Provide the (X, Y) coordinate of the cell's center where the given text is located.  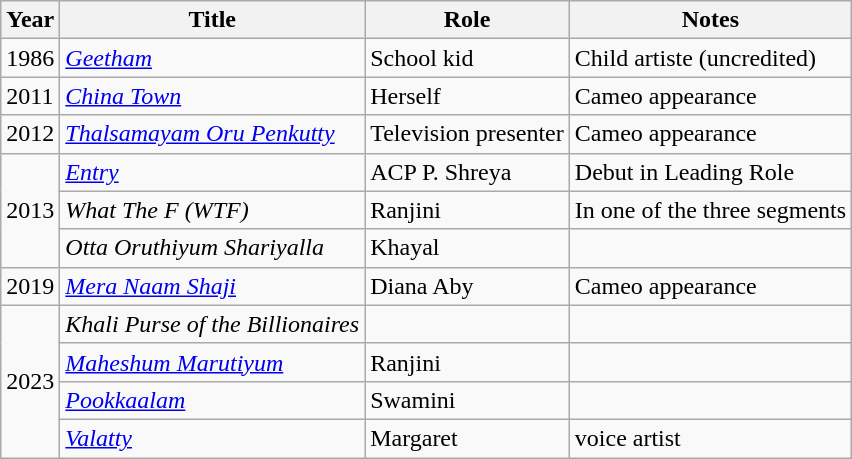
1986 (30, 58)
Geetham (212, 58)
2023 (30, 381)
Television presenter (468, 134)
Swamini (468, 400)
Year (30, 20)
2019 (30, 286)
Maheshum Marutiyum (212, 362)
Title (212, 20)
ACP P. Shreya (468, 172)
Khali Purse of the Billionaires (212, 324)
Notes (710, 20)
Diana Aby (468, 286)
Thalsamayam Oru Penkutty (212, 134)
Role (468, 20)
2012 (30, 134)
Valatty (212, 438)
Entry (212, 172)
Pookkaalam (212, 400)
2013 (30, 210)
Mera Naam Shaji (212, 286)
Child artiste (uncredited) (710, 58)
China Town (212, 96)
2011 (30, 96)
In one of the three segments (710, 210)
Margaret (468, 438)
Khayal (468, 248)
Debut in Leading Role (710, 172)
What The F (WTF) (212, 210)
Herself (468, 96)
School kid (468, 58)
Otta Oruthiyum Shariyalla (212, 248)
voice artist (710, 438)
